Output the (X, Y) coordinate of the center of the cell containing the given text.  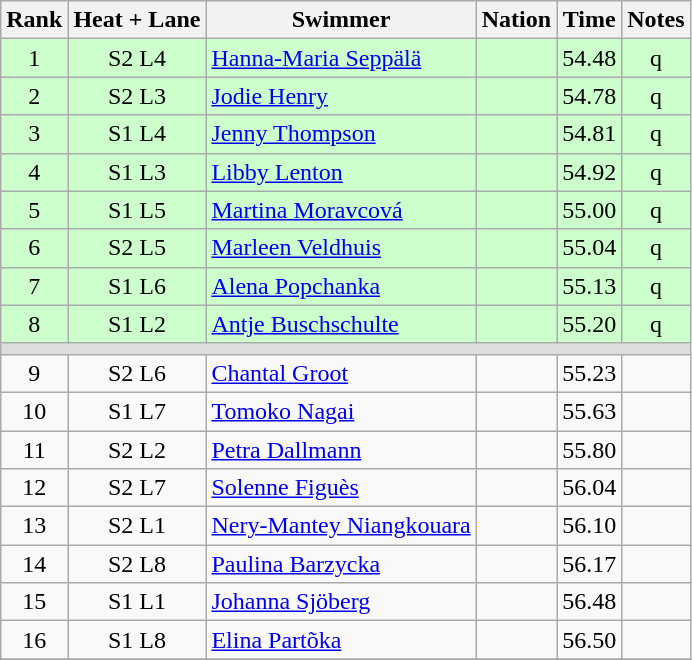
10 (34, 411)
Johanna Sjöberg (341, 602)
S2 L3 (137, 96)
56.50 (590, 640)
Petra Dallmann (341, 449)
9 (34, 373)
54.81 (590, 134)
Swimmer (341, 20)
3 (34, 134)
S2 L7 (137, 488)
12 (34, 488)
54.48 (590, 58)
55.80 (590, 449)
Nery-Mantey Niangkouara (341, 526)
Time (590, 20)
S2 L1 (137, 526)
S1 L4 (137, 134)
Nation (516, 20)
S1 L6 (137, 286)
S1 L3 (137, 172)
8 (34, 324)
Tomoko Nagai (341, 411)
55.13 (590, 286)
4 (34, 172)
5 (34, 210)
Solenne Figuès (341, 488)
S2 L2 (137, 449)
Marleen Veldhuis (341, 248)
55.04 (590, 248)
Libby Lenton (341, 172)
6 (34, 248)
Elina Partõka (341, 640)
56.10 (590, 526)
14 (34, 564)
S2 L6 (137, 373)
Jodie Henry (341, 96)
16 (34, 640)
55.63 (590, 411)
S2 L5 (137, 248)
55.23 (590, 373)
Notes (656, 20)
54.78 (590, 96)
15 (34, 602)
Jenny Thompson (341, 134)
13 (34, 526)
54.92 (590, 172)
S2 L4 (137, 58)
7 (34, 286)
S1 L8 (137, 640)
Martina Moravcová (341, 210)
S1 L1 (137, 602)
55.00 (590, 210)
Alena Popchanka (341, 286)
S1 L7 (137, 411)
Chantal Groot (341, 373)
55.20 (590, 324)
S1 L2 (137, 324)
Antje Buschschulte (341, 324)
1 (34, 58)
Hanna-Maria Seppälä (341, 58)
11 (34, 449)
2 (34, 96)
S2 L8 (137, 564)
Rank (34, 20)
Heat + Lane (137, 20)
Paulina Barzycka (341, 564)
56.48 (590, 602)
56.04 (590, 488)
56.17 (590, 564)
S1 L5 (137, 210)
